Extract the (X, Y) coordinate from the center of the cell holding the provided text.  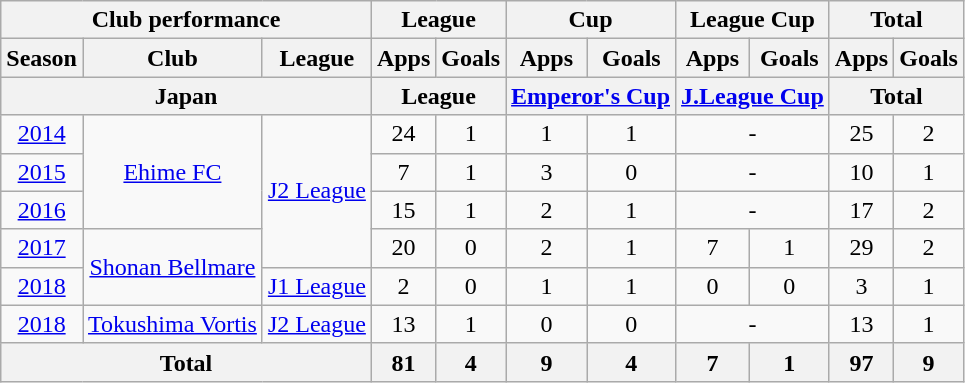
2014 (42, 134)
Cup (591, 20)
J1 League (316, 286)
24 (403, 134)
J.League Cup (753, 96)
2015 (42, 172)
2016 (42, 210)
10 (861, 172)
Tokushima Vortis (172, 324)
29 (861, 248)
15 (403, 210)
Season (42, 58)
20 (403, 248)
2017 (42, 248)
Club performance (186, 20)
17 (861, 210)
Japan (186, 96)
Ehime FC (172, 172)
81 (403, 362)
25 (861, 134)
Emperor's Cup (591, 96)
Shonan Bellmare (172, 267)
Club (172, 58)
97 (861, 362)
League Cup (753, 20)
